Pinpoint the cell where the given text exists, returning its [X, Y] midpoint coordinate. 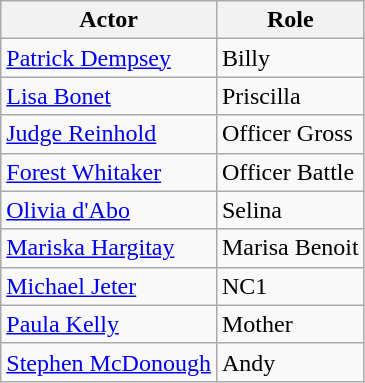
Stephen McDonough [109, 362]
Mariska Hargitay [109, 248]
Officer Gross [290, 134]
Patrick Dempsey [109, 58]
Selina [290, 210]
Mother [290, 324]
Billy [290, 58]
Michael Jeter [109, 286]
Lisa Bonet [109, 96]
Marisa Benoit [290, 248]
Actor [109, 20]
Paula Kelly [109, 324]
Priscilla [290, 96]
Role [290, 20]
NC1 [290, 286]
Olivia d'Abo [109, 210]
Judge Reinhold [109, 134]
Andy [290, 362]
Officer Battle [290, 172]
Forest Whitaker [109, 172]
